Locate the cell with the specified text and output its (X, Y) center coordinate. 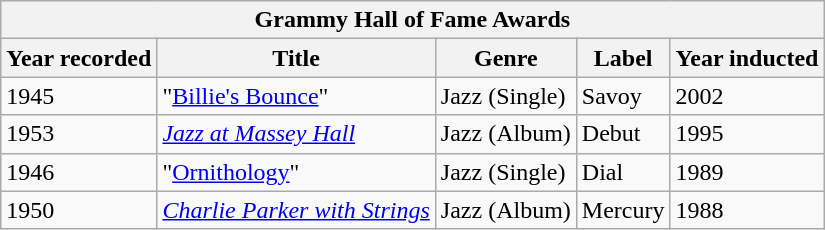
1950 (79, 210)
2002 (747, 96)
Title (296, 58)
Charlie Parker with Strings (296, 210)
1953 (79, 134)
Debut (623, 134)
Dial (623, 172)
Savoy (623, 96)
Jazz at Massey Hall (296, 134)
Label (623, 58)
Genre (506, 58)
1945 (79, 96)
Year recorded (79, 58)
1989 (747, 172)
1988 (747, 210)
"Ornithology" (296, 172)
1995 (747, 134)
1946 (79, 172)
Year inducted (747, 58)
"Billie's Bounce" (296, 96)
Mercury (623, 210)
Grammy Hall of Fame Awards (412, 20)
